From the cell containing the given text, extract its center point as [X, Y] coordinate. 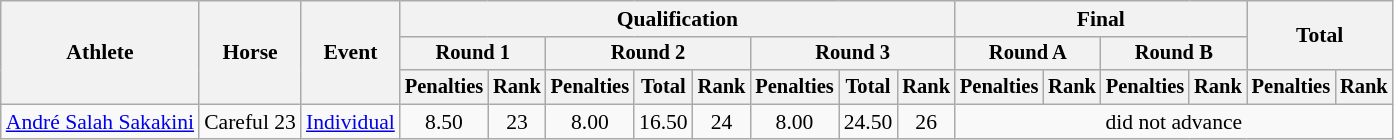
8.50 [444, 122]
Round B [1174, 54]
Event [350, 52]
24 [722, 122]
23 [517, 122]
Round A [1028, 54]
Athlete [100, 52]
Final [1101, 19]
16.50 [664, 122]
26 [926, 122]
Round 2 [648, 54]
Horse [250, 52]
did not advance [1174, 122]
Careful 23 [250, 122]
Individual [350, 122]
24.50 [868, 122]
Round 3 [852, 54]
André Salah Sakakini [100, 122]
Qualification [678, 19]
Round 1 [473, 54]
